For the text-containing cell, return its midpoint in [x, y] coordinate format. 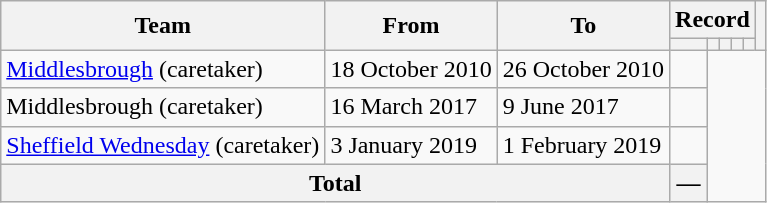
9 June 2017 [583, 107]
18 October 2010 [411, 69]
Record [713, 20]
16 March 2017 [411, 107]
3 January 2019 [411, 145]
From [411, 26]
Sheffield Wednesday (caretaker) [163, 145]
26 October 2010 [583, 69]
To [583, 26]
Team [163, 26]
Total [336, 183]
— [689, 183]
1 February 2019 [583, 145]
